Extract the [X, Y] coordinate from the center of the cell holding the provided text.  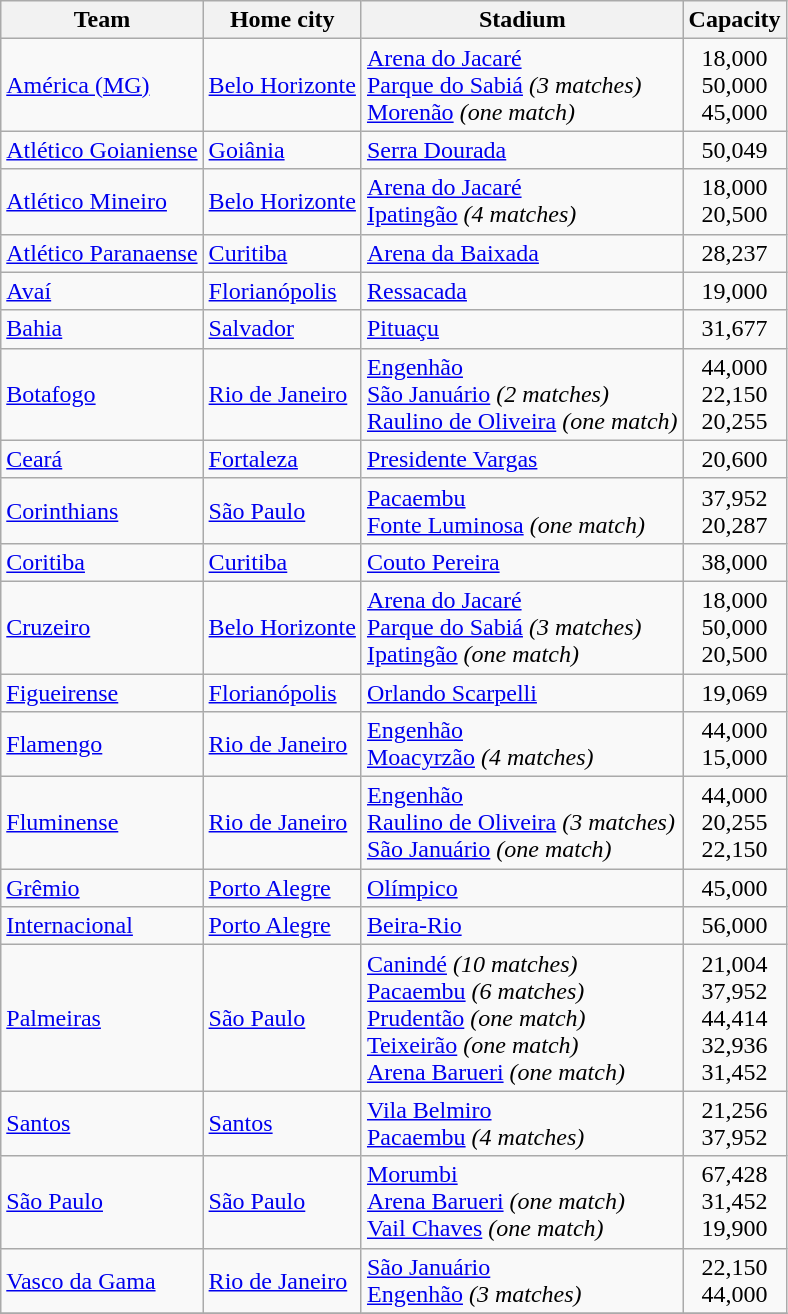
Arena do Jacaré Ipatingão (4 matches) [522, 202]
Vila Belmiro Pacaembu (4 matches) [522, 1124]
Atlético Goianiense [102, 150]
22,150 44,000 [734, 1280]
Flamengo [102, 744]
28,237 [734, 253]
18,000 20,500 [734, 202]
Olímpico [522, 888]
Arena da Baixada [522, 253]
Goiânia [282, 150]
Stadium [522, 20]
Canindé (10 matches) Pacaembu (6 matches) Prudentão (one match) Teixeirão (one match) Arena Barueri (one match) [522, 1018]
Bahia [102, 329]
38,000 [734, 562]
Ceará [102, 459]
Presidente Vargas [522, 459]
Engenhão São Januário (2 matches) Raulino de Oliveira (one match) [522, 394]
20,600 [734, 459]
Arena do Jacaré Parque do Sabiá (3 matches) Ipatingão (one match) [522, 627]
44,000 22,150 20,255 [734, 394]
21,004 37,952 44,414 32,936 31,452 [734, 1018]
Beira-Rio [522, 926]
Fluminense [102, 823]
Internacional [102, 926]
Orlando Scarpelli [522, 693]
América (MG) [102, 85]
Atlético Mineiro [102, 202]
Morumbi Arena Barueri (one match) Vail Chaves (one match) [522, 1202]
Arena do Jacaré Parque do Sabiá (3 matches) Morenão (one match) [522, 85]
19,000 [734, 291]
Grêmio [102, 888]
18,000 50,000 20,500 [734, 627]
19,069 [734, 693]
Pacaembu Fonte Luminosa (one match) [522, 510]
44,000 15,000 [734, 744]
Home city [282, 20]
Serra Dourada [522, 150]
Team [102, 20]
Vasco da Gama [102, 1280]
Palmeiras [102, 1018]
Corinthians [102, 510]
Ressacada [522, 291]
Engenhão Raulino de Oliveira (3 matches) São Januário (one match) [522, 823]
31,677 [734, 329]
Salvador [282, 329]
44,000 20,255 22,150 [734, 823]
São Januário Engenhão (3 matches) [522, 1280]
Coritiba [102, 562]
67,428 31,452 19,900 [734, 1202]
Atlético Paranaense [102, 253]
56,000 [734, 926]
Capacity [734, 20]
Fortaleza [282, 459]
18,000 50,000 45,000 [734, 85]
50,049 [734, 150]
Avaí [102, 291]
Botafogo [102, 394]
Pituaçu [522, 329]
45,000 [734, 888]
Couto Pereira [522, 562]
Cruzeiro [102, 627]
21,256 37,952 [734, 1124]
Figueirense [102, 693]
37,952 20,287 [734, 510]
Engenhão Moacyrzão (4 matches) [522, 744]
